Determine the (X, Y) coordinate at the center of the cell enclosing the given text.  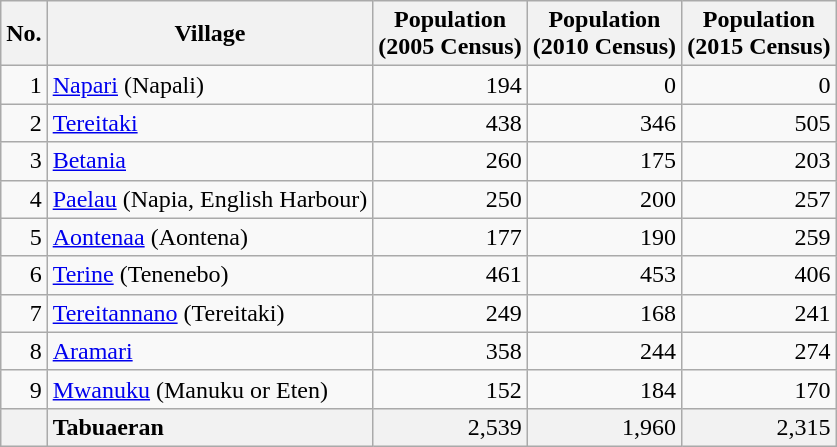
4 (24, 199)
Napari (Napali) (210, 85)
274 (759, 351)
200 (604, 199)
7 (24, 313)
244 (604, 351)
1 (24, 85)
Paelau (Napia, English Harbour) (210, 199)
Population(2015 Census) (759, 34)
152 (450, 389)
6 (24, 275)
346 (604, 123)
461 (450, 275)
2 (24, 123)
Population(2005 Census) (450, 34)
453 (604, 275)
Tabuaeran (210, 427)
177 (450, 237)
No. (24, 34)
Terine (Tenenebo) (210, 275)
Aramari (210, 351)
168 (604, 313)
9 (24, 389)
170 (759, 389)
249 (450, 313)
406 (759, 275)
194 (450, 85)
Tereitannano (Tereitaki) (210, 313)
505 (759, 123)
250 (450, 199)
1,960 (604, 427)
Mwanuku (Manuku or Eten) (210, 389)
Population(2010 Census) (604, 34)
259 (759, 237)
Village (210, 34)
8 (24, 351)
Betania (210, 161)
190 (604, 237)
358 (450, 351)
3 (24, 161)
2,539 (450, 427)
203 (759, 161)
5 (24, 237)
438 (450, 123)
184 (604, 389)
260 (450, 161)
Aontenaa (Aontena) (210, 237)
175 (604, 161)
Tereitaki (210, 123)
241 (759, 313)
257 (759, 199)
2,315 (759, 427)
